Determine the [X, Y] coordinate at the center of the cell enclosing the given text.  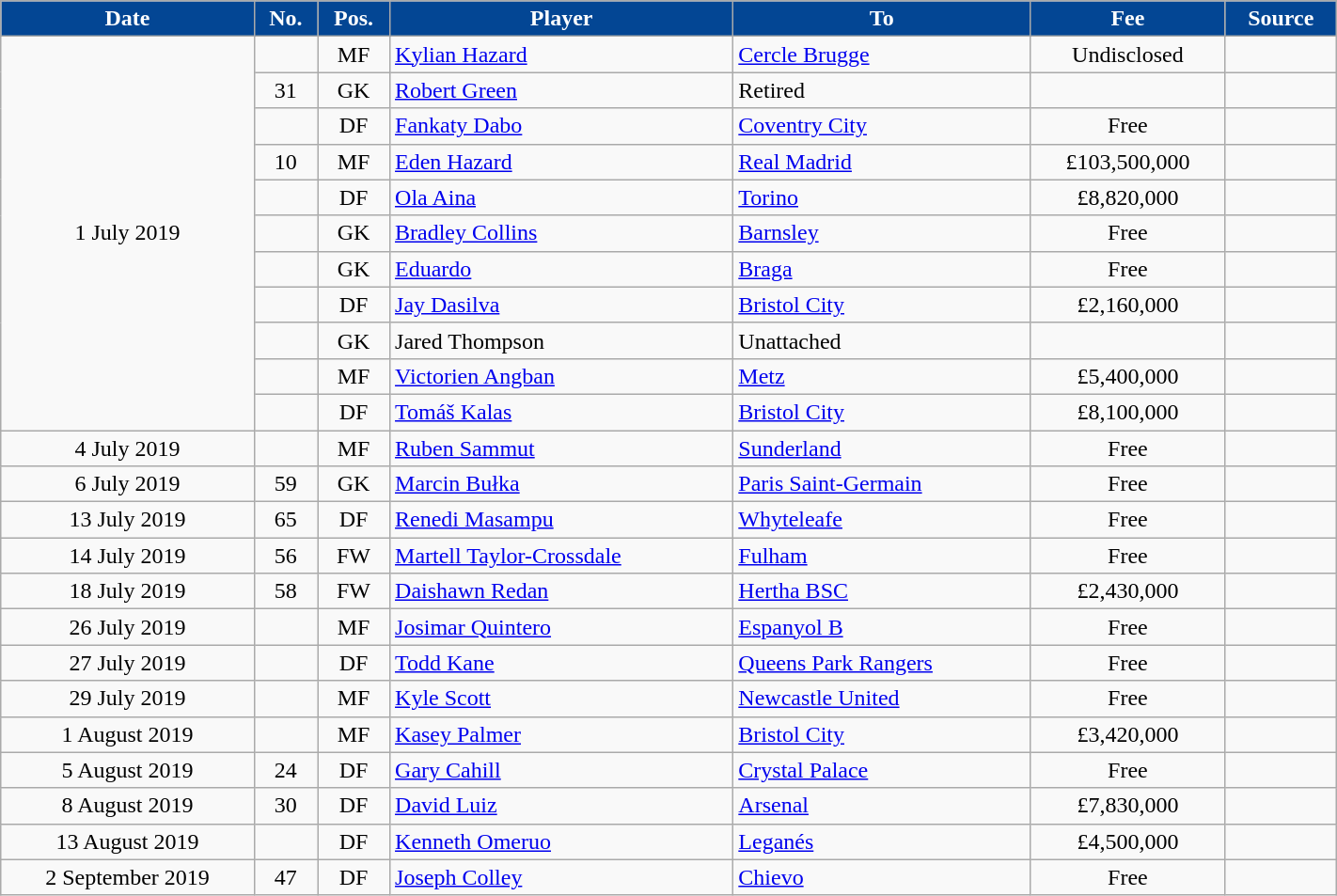
Joseph Colley [562, 877]
Bradley Collins [562, 233]
Barnsley [882, 233]
24 [286, 770]
£2,430,000 [1128, 591]
Sunderland [882, 448]
Whyteleafe [882, 520]
Fee [1128, 19]
Fulham [882, 556]
Crystal Palace [882, 770]
£2,160,000 [1128, 305]
Robert Green [562, 90]
Josimar Quintero [562, 627]
Real Madrid [882, 162]
Date [128, 19]
£7,830,000 [1128, 806]
Unattached [882, 340]
No. [286, 19]
27 July 2019 [128, 663]
58 [286, 591]
Kasey Palmer [562, 734]
Queens Park Rangers [882, 663]
59 [286, 484]
4 July 2019 [128, 448]
£5,400,000 [1128, 376]
Newcastle United [882, 699]
Kyle Scott [562, 699]
Coventry City [882, 126]
Player [562, 19]
Hertha BSC [882, 591]
Source [1281, 19]
Renedi Masampu [562, 520]
David Luiz [562, 806]
1 July 2019 [128, 233]
Arsenal [882, 806]
14 July 2019 [128, 556]
Metz [882, 376]
Eduardo [562, 269]
13 July 2019 [128, 520]
Jay Dasilva [562, 305]
6 July 2019 [128, 484]
Leganés [882, 841]
Martell Taylor-Crossdale [562, 556]
10 [286, 162]
Victorien Angban [562, 376]
£8,820,000 [1128, 197]
29 July 2019 [128, 699]
Ruben Sammut [562, 448]
Kenneth Omeruo [562, 841]
Gary Cahill [562, 770]
Paris Saint-Germain [882, 484]
Fankaty Dabo [562, 126]
Tomáš Kalas [562, 412]
8 August 2019 [128, 806]
Ola Aina [562, 197]
Daishawn Redan [562, 591]
31 [286, 90]
Eden Hazard [562, 162]
£8,100,000 [1128, 412]
2 September 2019 [128, 877]
£103,500,000 [1128, 162]
Pos. [354, 19]
1 August 2019 [128, 734]
£4,500,000 [1128, 841]
13 August 2019 [128, 841]
26 July 2019 [128, 627]
To [882, 19]
Torino [882, 197]
56 [286, 556]
Retired [882, 90]
30 [286, 806]
5 August 2019 [128, 770]
Undisclosed [1128, 55]
Espanyol B [882, 627]
Jared Thompson [562, 340]
65 [286, 520]
47 [286, 877]
18 July 2019 [128, 591]
Marcin Bułka [562, 484]
Chievo [882, 877]
Braga [882, 269]
£3,420,000 [1128, 734]
Cercle Brugge [882, 55]
Todd Kane [562, 663]
Kylian Hazard [562, 55]
